Return [x, y] of the center of cell containing provided text 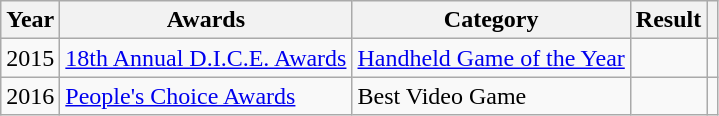
People's Choice Awards [206, 96]
Result [668, 20]
18th Annual D.I.C.E. Awards [206, 58]
Best Video Game [491, 96]
Handheld Game of the Year [491, 58]
Category [491, 20]
2016 [30, 96]
2015 [30, 58]
Year [30, 20]
Awards [206, 20]
